From the cell containing the given text, extract its center point as (X, Y) coordinate. 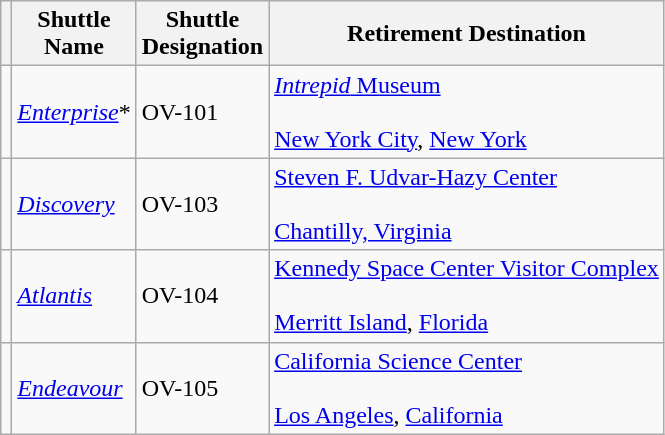
Kennedy Space Center Visitor ComplexMerritt Island, Florida (467, 296)
ShuttleName (74, 34)
Retirement Destination (467, 34)
ShuttleDesignation (202, 34)
OV-104 (202, 296)
OV-101 (202, 112)
Endeavour (74, 388)
Enterprise* (74, 112)
Intrepid MuseumNew York City, New York (467, 112)
OV-105 (202, 388)
OV-103 (202, 204)
Atlantis (74, 296)
Steven F. Udvar-Hazy CenterChantilly, Virginia (467, 204)
Discovery (74, 204)
California Science CenterLos Angeles, California (467, 388)
